Capture the cell that displays the provided text and extract its [X, Y] central coordinate. 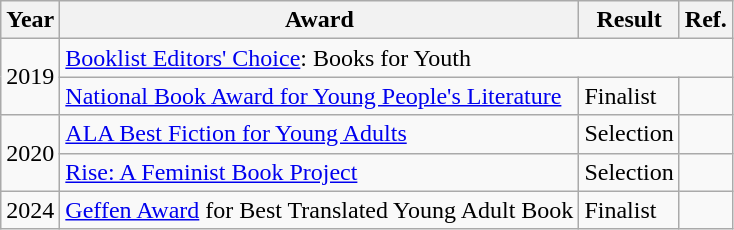
2020 [30, 153]
ALA Best Fiction for Young Adults [320, 134]
Year [30, 20]
Geffen Award for Best Translated Young Adult Book [320, 210]
Booklist Editors' Choice: Books for Youth [396, 58]
Result [629, 20]
2019 [30, 77]
Ref. [706, 20]
2024 [30, 210]
Award [320, 20]
Rise: A Feminist Book Project [320, 172]
National Book Award for Young People's Literature [320, 96]
